For the text-containing cell, return its midpoint in (x, y) coordinate format. 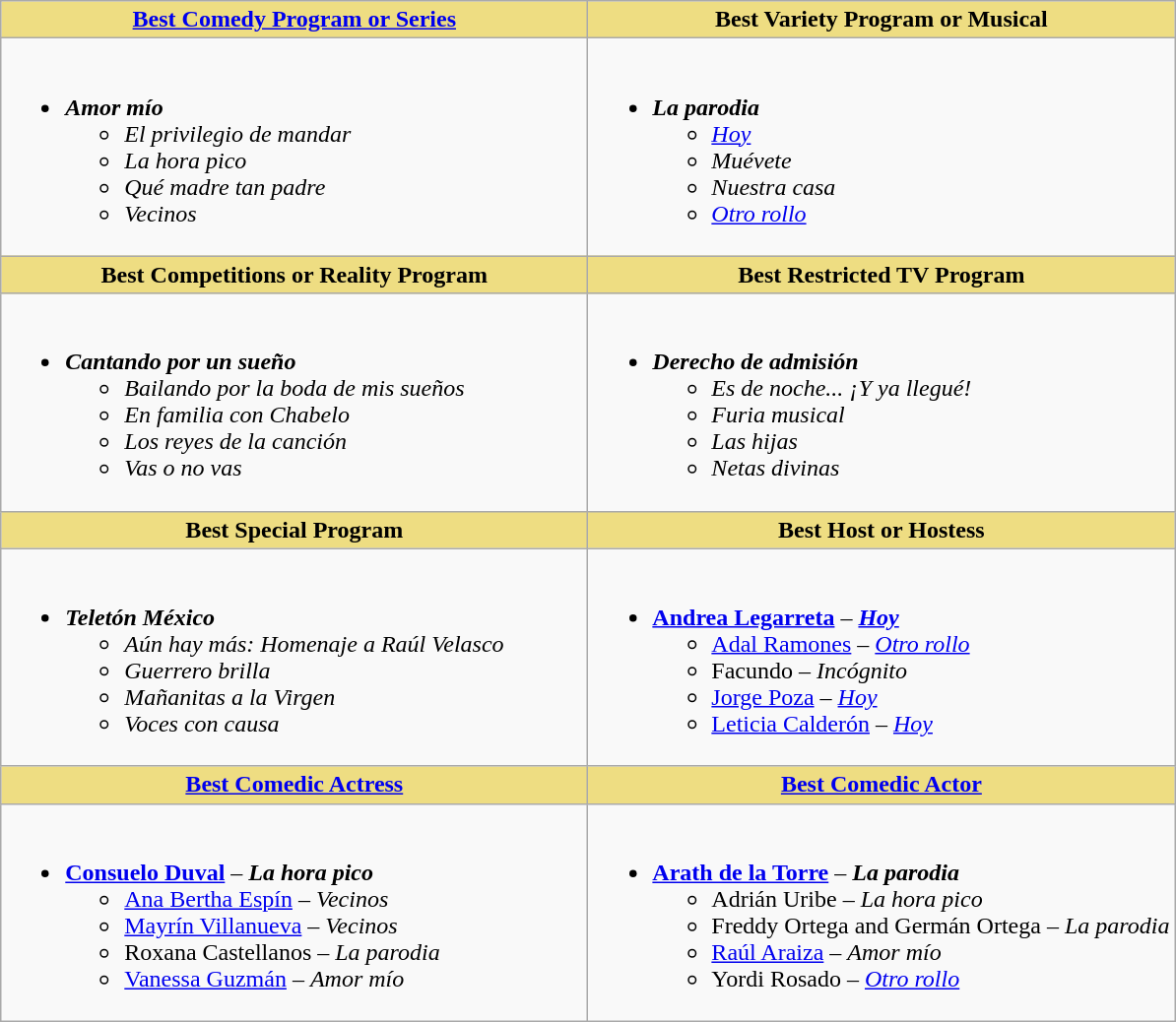
Best Comedic Actress (294, 785)
Derecho de admisiónEs de noche... ¡Y ya llegué!Furia musicalLas hijasNetas divinas (882, 402)
Teletón MéxicoAún hay más: Homenaje a Raúl VelascoGuerrero brillaMañanitas a la VirgenVoces con causa (294, 658)
Arath de la Torre – La parodiaAdrián Uribe – La hora picoFreddy Ortega and Germán Ortega – La parodiaRaúl Araiza – Amor míoYordi Rosado – Otro rollo (882, 912)
Best Competitions or Reality Program (294, 275)
Best Host or Hostess (882, 530)
Amor míoEl privilegio de mandarLa hora picoQué madre tan padreVecinos (294, 148)
Best Comedic Actor (882, 785)
Best Comedy Program or Series (294, 20)
La parodiaHoyMuéveteNuestra casaOtro rollo (882, 148)
Andrea Legarreta – HoyAdal Ramones – Otro rolloFacundo – IncógnitoJorge Poza – HoyLeticia Calderón – Hoy (882, 658)
Cantando por un sueñoBailando por la boda de mis sueñosEn familia con ChabeloLos reyes de la canciónVas o no vas (294, 402)
Best Restricted TV Program (882, 275)
Best Special Program (294, 530)
Best Variety Program or Musical (882, 20)
Consuelo Duval – La hora picoAna Bertha Espín – VecinosMayrín Villanueva – VecinosRoxana Castellanos – La parodiaVanessa Guzmán – Amor mío (294, 912)
